Pinpoint the cell where the given text exists, returning its [X, Y] midpoint coordinate. 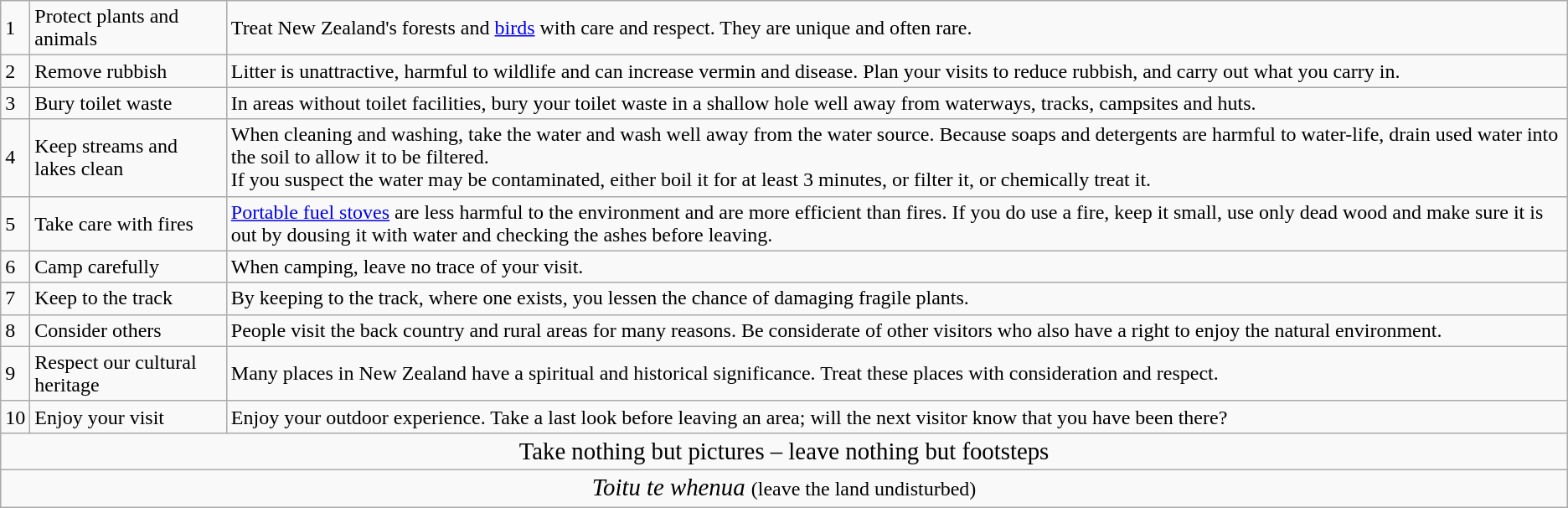
1 [15, 29]
Take care with fires [128, 223]
Camp carefully [128, 267]
Consider others [128, 330]
Enjoy your outdoor experience. Take a last look before leaving an area; will the next visitor know that you have been there? [896, 417]
Protect plants and animals [128, 29]
Respect our cultural heritage [128, 374]
Keep to the track [128, 298]
Keep streams and lakes clean [128, 158]
By keeping to the track, where one exists, you lessen the chance of damaging fragile plants. [896, 298]
2 [15, 71]
Take nothing but pictures – leave nothing but footsteps [784, 451]
Toitu te whenua (leave the land undisturbed) [784, 488]
3 [15, 103]
5 [15, 223]
In areas without toilet facilities, bury your toilet waste in a shallow hole well away from waterways, tracks, campsites and huts. [896, 103]
8 [15, 330]
10 [15, 417]
Enjoy your visit [128, 417]
4 [15, 158]
Many places in New Zealand have a spiritual and historical significance. Treat these places with consideration and respect. [896, 374]
9 [15, 374]
Litter is unattractive, harmful to wildlife and can increase vermin and disease. Plan your visits to reduce rubbish, and carry out what you carry in. [896, 71]
Bury toilet waste [128, 103]
7 [15, 298]
Remove rubbish [128, 71]
Treat New Zealand's forests and birds with care and respect. They are unique and often rare. [896, 29]
When camping, leave no trace of your visit. [896, 267]
6 [15, 267]
